Determine the (x, y) coordinate at the center of the cell enclosing the given text.  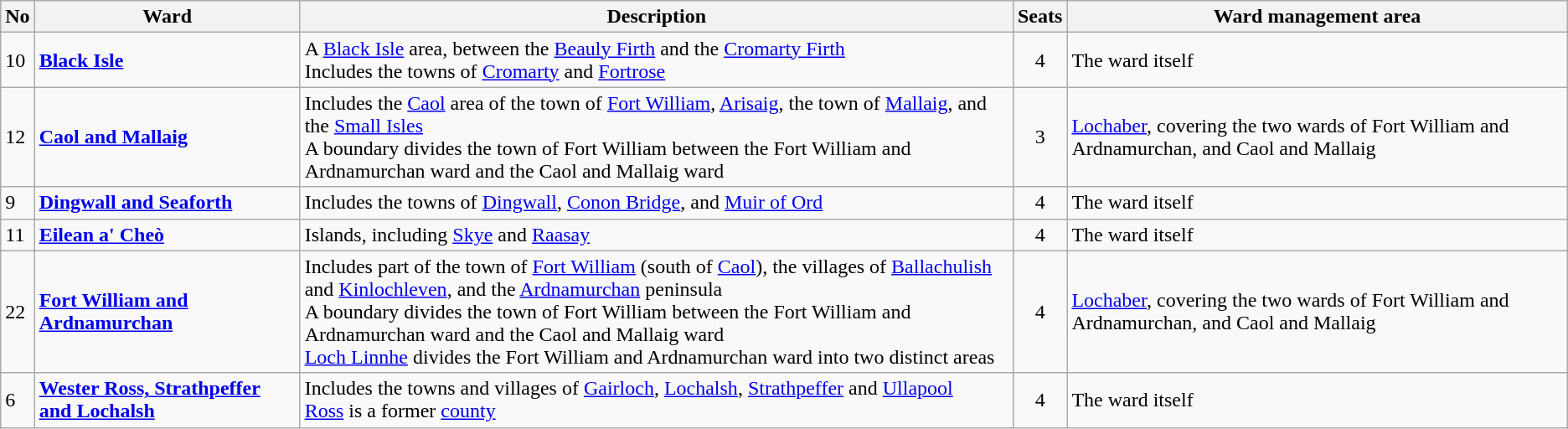
22 (18, 312)
Description (657, 17)
Black Isle (168, 60)
Eilean a' Cheò (168, 235)
11 (18, 235)
Seats (1039, 17)
Includes the towns of Dingwall, Conon Bridge, and Muir of Ord (657, 203)
No (18, 17)
Caol and Mallaig (168, 137)
Islands, including Skye and Raasay (657, 235)
10 (18, 60)
Includes the towns and villages of Gairloch, Lochalsh, Strathpeffer and Ullapool Ross is a former county (657, 401)
3 (1039, 137)
Ward management area (1317, 17)
Dingwall and Seaforth (168, 203)
6 (18, 401)
Wester Ross, Strathpeffer and Lochalsh (168, 401)
Fort William and Ardnamurchan (168, 312)
12 (18, 137)
9 (18, 203)
A Black Isle area, between the Beauly Firth and the Cromarty Firth Includes the towns of Cromarty and Fortrose (657, 60)
Ward (168, 17)
